For the text-containing cell, return its midpoint in [X, Y] coordinate format. 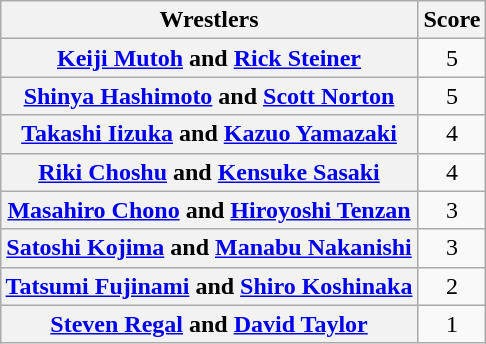
Steven Regal and David Taylor [209, 324]
Satoshi Kojima and Manabu Nakanishi [209, 248]
2 [452, 286]
Riki Choshu and Kensuke Sasaki [209, 172]
Wrestlers [209, 20]
Keiji Mutoh and Rick Steiner [209, 58]
1 [452, 324]
Tatsumi Fujinami and Shiro Koshinaka [209, 286]
Masahiro Chono and Hiroyoshi Tenzan [209, 210]
Shinya Hashimoto and Scott Norton [209, 96]
Takashi Iizuka and Kazuo Yamazaki [209, 134]
Score [452, 20]
